Return the [x, y] coordinate for the center point of the cell that contains the specified text.  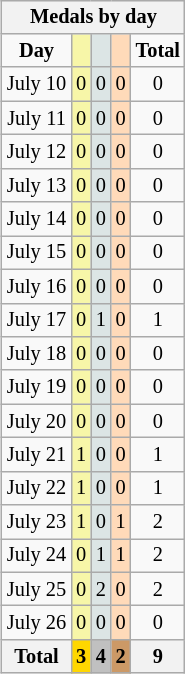
July 22 [36, 488]
July 21 [36, 455]
July 11 [36, 118]
July 17 [36, 320]
July 26 [36, 623]
July 13 [36, 185]
4 [101, 657]
Day [36, 51]
July 24 [36, 556]
Medals by day [94, 17]
3 [81, 657]
July 23 [36, 522]
July 10 [36, 84]
July 18 [36, 354]
July 19 [36, 387]
July 25 [36, 589]
9 [158, 657]
July 15 [36, 253]
July 20 [36, 421]
July 14 [36, 219]
July 12 [36, 152]
July 16 [36, 286]
